For the text-containing cell, return its midpoint in [X, Y] coordinate format. 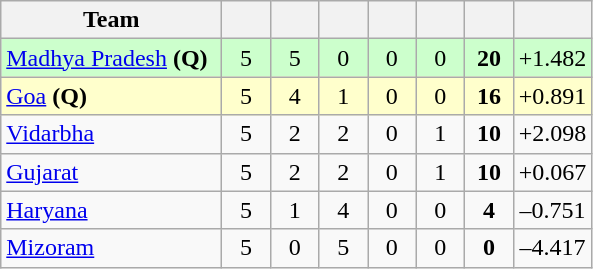
+2.098 [552, 134]
Gujarat [112, 172]
–4.417 [552, 248]
Team [112, 20]
Madhya Pradesh (Q) [112, 58]
–0.751 [552, 210]
16 [490, 96]
Mizoram [112, 248]
20 [490, 58]
+0.067 [552, 172]
Goa (Q) [112, 96]
+1.482 [552, 58]
+0.891 [552, 96]
Haryana [112, 210]
Vidarbha [112, 134]
